Pinpoint the cell where the given text exists, returning its [x, y] midpoint coordinate. 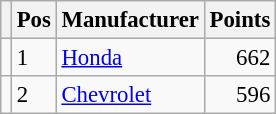
2 [34, 95]
Points [240, 20]
Honda [130, 58]
Chevrolet [130, 95]
Manufacturer [130, 20]
662 [240, 58]
Pos [34, 20]
596 [240, 95]
1 [34, 58]
